Extract the (X, Y) coordinate from the center of the cell holding the provided text.  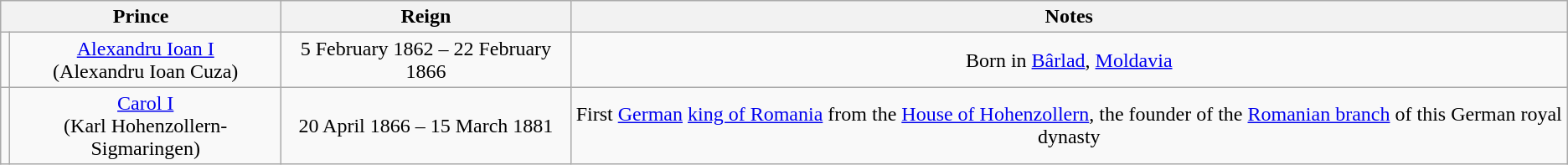
Reign (426, 17)
First German king of Romania from the House of Hohenzollern, the founder of the Romanian branch of this German royal dynasty (1069, 126)
Notes (1069, 17)
20 April 1866 – 15 March 1881 (426, 126)
Carol I(Karl Hohenzollern-Sigmaringen) (146, 126)
Born in Bârlad, Moldavia (1069, 60)
5 February 1862 – 22 February 1866 (426, 60)
Prince (141, 17)
Alexandru Ioan I(Alexandru Ioan Cuza) (146, 60)
